Pinpoint the cell where the given text exists, returning its [x, y] midpoint coordinate. 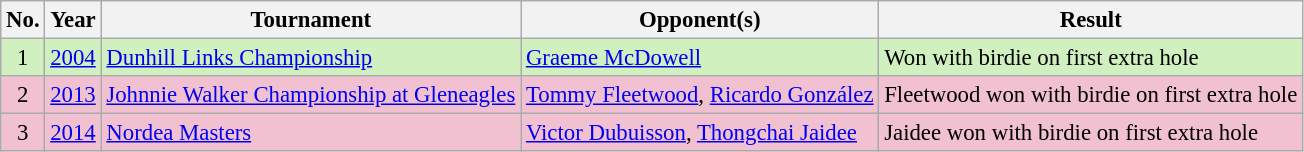
Nordea Masters [311, 133]
3 [23, 133]
Tommy Fleetwood, Ricardo González [700, 95]
No. [23, 20]
Dunhill Links Championship [311, 58]
2 [23, 95]
2013 [73, 95]
Opponent(s) [700, 20]
Year [73, 20]
Jaidee won with birdie on first extra hole [1091, 133]
2004 [73, 58]
2014 [73, 133]
Result [1091, 20]
Victor Dubuisson, Thongchai Jaidee [700, 133]
Fleetwood won with birdie on first extra hole [1091, 95]
Graeme McDowell [700, 58]
1 [23, 58]
Tournament [311, 20]
Won with birdie on first extra hole [1091, 58]
Johnnie Walker Championship at Gleneagles [311, 95]
